Search for the cell housing the specified text and yield its [X, Y] center coordinate. 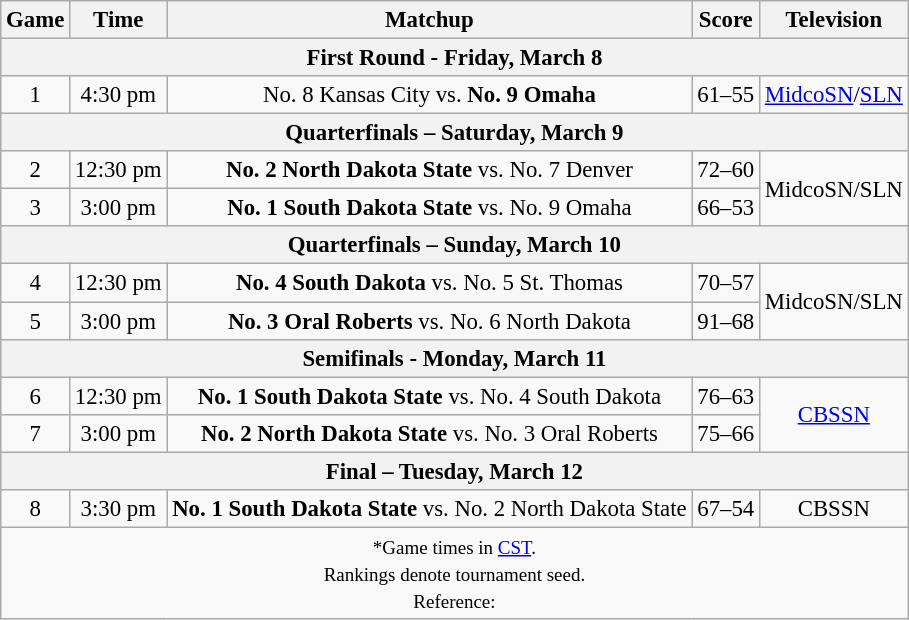
Game [36, 20]
75–66 [726, 433]
66–53 [726, 208]
Score [726, 20]
5 [36, 321]
7 [36, 433]
Semifinals - Monday, March 11 [454, 358]
No. 1 South Dakota State vs. No. 4 South Dakota [430, 396]
No. 3 Oral Roberts vs. No. 6 North Dakota [430, 321]
6 [36, 396]
Television [834, 20]
72–60 [726, 170]
No. 2 North Dakota State vs. No. 7 Denver [430, 170]
76–63 [726, 396]
61–55 [726, 95]
70–57 [726, 283]
Final – Tuesday, March 12 [454, 471]
3 [36, 208]
Quarterfinals – Sunday, March 10 [454, 245]
No. 4 South Dakota vs. No. 5 St. Thomas [430, 283]
4:30 pm [118, 95]
4 [36, 283]
8 [36, 509]
Time [118, 20]
91–68 [726, 321]
Matchup [430, 20]
3:30 pm [118, 509]
No. 2 North Dakota State vs. No. 3 Oral Roberts [430, 433]
*Game times in CST. Rankings denote tournament seed.Reference: [454, 573]
1 [36, 95]
67–54 [726, 509]
No. 1 South Dakota State vs. No. 9 Omaha [430, 208]
No. 1 South Dakota State vs. No. 2 North Dakota State [430, 509]
No. 8 Kansas City vs. No. 9 Omaha [430, 95]
2 [36, 170]
First Round - Friday, March 8 [454, 58]
Quarterfinals – Saturday, March 9 [454, 133]
